Search for the cell housing the specified text and yield its (x, y) center coordinate. 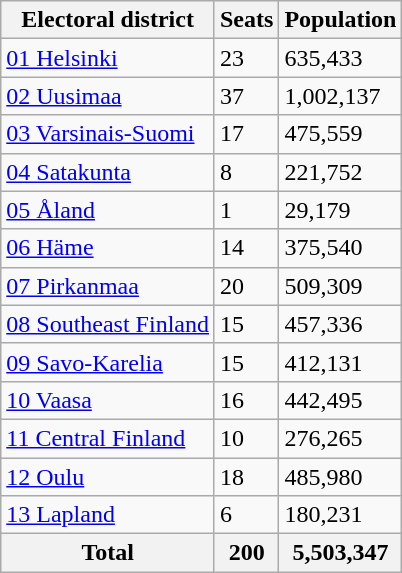
05 Åland (108, 210)
200 (246, 553)
12 Oulu (108, 477)
1 (246, 210)
Population (340, 20)
10 Vaasa (108, 400)
23 (246, 58)
02 Uusimaa (108, 96)
457,336 (340, 324)
442,495 (340, 400)
29,179 (340, 210)
07 Pirkanmaa (108, 286)
221,752 (340, 172)
10 (246, 438)
08 Southeast Finland (108, 324)
16 (246, 400)
180,231 (340, 515)
04 Satakunta (108, 172)
37 (246, 96)
635,433 (340, 58)
1,002,137 (340, 96)
17 (246, 134)
13 Lapland (108, 515)
276,265 (340, 438)
412,131 (340, 362)
6 (246, 515)
485,980 (340, 477)
11 Central Finland (108, 438)
06 Häme (108, 248)
375,540 (340, 248)
09 Savo-Karelia (108, 362)
475,559 (340, 134)
18 (246, 477)
14 (246, 248)
509,309 (340, 286)
01 Helsinki (108, 58)
Electoral district (108, 20)
8 (246, 172)
20 (246, 286)
5,503,347 (340, 553)
Seats (246, 20)
Total (108, 553)
03 Varsinais-Suomi (108, 134)
